Identify which cell holds the provided text, then report its (x, y) central coordinate. 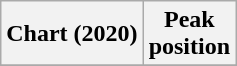
Peakposition (189, 34)
Chart (2020) (72, 34)
